Provide the [x, y] coordinate of the cell's center where the given text is located.  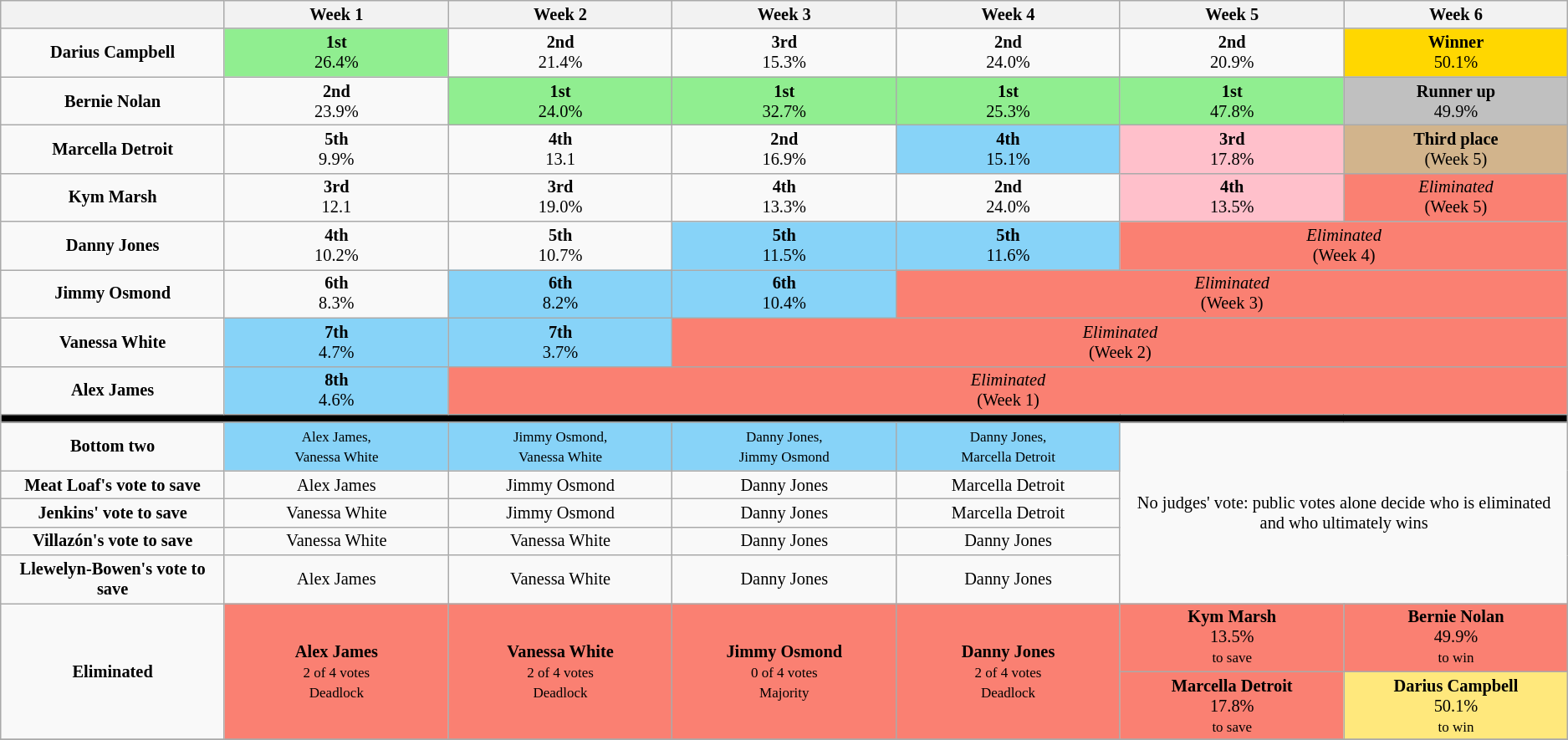
Meat Loaf's vote to save [113, 485]
Eliminated(Week 5) [1456, 197]
1st24.0% [560, 101]
Eliminated(Week 3) [1233, 293]
Week 1 [336, 14]
Eliminated(Week 2) [1121, 342]
7th4.7% [336, 342]
Week 6 [1456, 14]
Winner50.1% [1456, 53]
1st47.8% [1232, 101]
6th8.3% [336, 293]
4th13.1 [560, 149]
Danny Jones,Jimmy Osmond [784, 447]
Week 4 [1009, 14]
Llewelyn-Bowen's vote to save [113, 579]
Vanessa White2 of 4 votesDeadlock [560, 671]
5th11.6% [1009, 246]
2nd21.4% [560, 53]
Villazón's vote to save [113, 541]
1st25.3% [1009, 101]
1st32.7% [784, 101]
3rd17.8% [1232, 149]
Alex James2 of 4 votesDeadlock [336, 671]
8th4.6% [336, 390]
Kym Marsh13.5%to save [1232, 637]
Jenkins' vote to save [113, 513]
Week 2 [560, 14]
2nd16.9% [784, 149]
Week 5 [1232, 14]
4th15.1% [1009, 149]
4th10.2% [336, 246]
1st26.4% [336, 53]
6th8.2% [560, 293]
2nd20.9% [1232, 53]
3rd15.3% [784, 53]
Marcella Detroit17.8%to save [1232, 706]
4th13.5% [1232, 197]
Kym Marsh [113, 197]
Eliminated [113, 671]
Jimmy Osmond0 of 4 votesMajority [784, 671]
Eliminated(Week 1) [1009, 390]
Runner up49.9% [1456, 101]
Third place(Week 5) [1456, 149]
Darius Campbell50.1%to win [1456, 706]
2nd23.9% [336, 101]
6th10.4% [784, 293]
4th13.3% [784, 197]
Week 3 [784, 14]
3rd12.1 [336, 197]
Alex James,Vanessa White [336, 447]
Darius Campbell [113, 53]
7th3.7% [560, 342]
Bottom two [113, 447]
5th10.7% [560, 246]
Bernie Nolan49.9%to win [1456, 637]
No judges' vote: public votes alone decide who is eliminated and who ultimately wins [1343, 513]
Eliminated(Week 4) [1343, 246]
Danny Jones,Marcella Detroit [1009, 447]
Danny Jones2 of 4 votesDeadlock [1009, 671]
3rd19.0% [560, 197]
5th11.5% [784, 246]
Jimmy Osmond,Vanessa White [560, 447]
Bernie Nolan [113, 101]
5th9.9% [336, 149]
